Find where the given text appears and provide that cell's center as (x, y) coordinate. 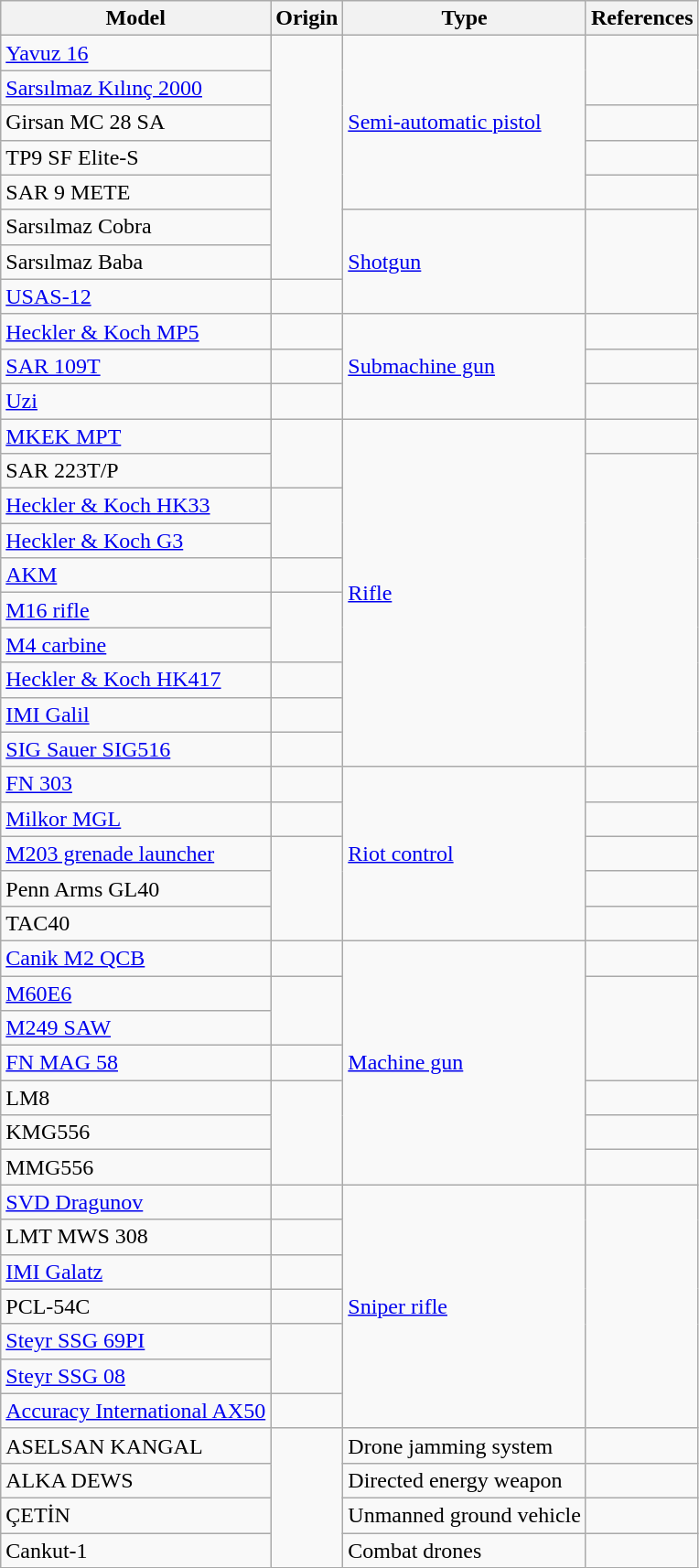
Yavuz 16 (135, 53)
Heckler & Koch G3 (135, 541)
M4 carbine (135, 645)
Sniper rifle (465, 1306)
KMG556 (135, 1133)
Heckler & Koch HK417 (135, 680)
Girsan MC 28 SA (135, 123)
Steyr SSG 08 (135, 1376)
LMT MWS 308 (135, 1237)
TAC40 (135, 923)
Machine gun (465, 1062)
MKEK MPT (135, 436)
SAR 109T (135, 366)
Steyr SSG 69PI (135, 1341)
M203 grenade launcher (135, 854)
Riot control (465, 854)
FN MAG 58 (135, 1063)
Cankut-1 (135, 1551)
M60E6 (135, 993)
Semi-automatic pistol (465, 123)
IMI Galatz (135, 1272)
Milkor MGL (135, 819)
Unmanned ground vehicle (465, 1515)
Penn Arms GL40 (135, 888)
Rifle (465, 593)
References (642, 18)
TP9 SF Elite-S (135, 157)
SAR 9 METE (135, 192)
Origin (307, 18)
Heckler & Koch MP5 (135, 331)
SIG Sauer SIG516 (135, 749)
Canik M2 QCB (135, 958)
M16 rifle (135, 610)
Shotgun (465, 262)
Sarsılmaz Baba (135, 262)
Model (135, 18)
Type (465, 18)
M249 SAW (135, 1028)
LM8 (135, 1098)
MMG556 (135, 1167)
Uzi (135, 401)
Heckler & Koch HK33 (135, 506)
Drone jamming system (465, 1445)
AKM (135, 575)
Combat drones (465, 1551)
ÇETİN (135, 1515)
ALKA DEWS (135, 1480)
USAS-12 (135, 296)
Sarsılmaz Cobra (135, 227)
IMI Galil (135, 714)
ASELSAN KANGAL (135, 1445)
Accuracy International AX50 (135, 1411)
PCL-54C (135, 1306)
SAR 223T/P (135, 471)
Submachine gun (465, 366)
Sarsılmaz Kılınç 2000 (135, 88)
Directed energy weapon (465, 1480)
FN 303 (135, 784)
SVD Dragunov (135, 1202)
